For the text-containing cell, return its midpoint in [x, y] coordinate format. 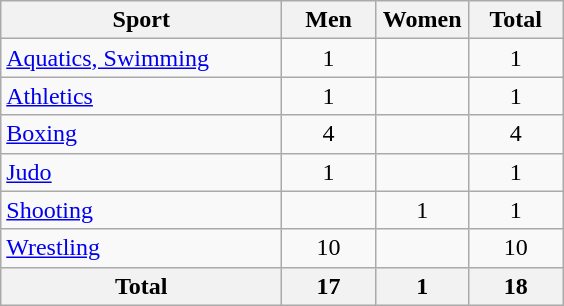
Aquatics, Swimming [142, 58]
Men [329, 20]
Women [422, 20]
Sport [142, 20]
17 [329, 286]
Wrestling [142, 248]
Judo [142, 172]
Boxing [142, 134]
Athletics [142, 96]
18 [516, 286]
Shooting [142, 210]
